Extract the [X, Y] coordinate from the center of the cell holding the provided text.  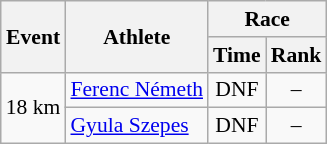
18 km [34, 108]
Athlete [136, 36]
Event [34, 36]
Time [237, 55]
Rank [296, 55]
Race [267, 19]
Gyula Szepes [136, 126]
Ferenc Németh [136, 90]
